Detect which cell encompasses the target text, then output its [X, Y] center coordinate. 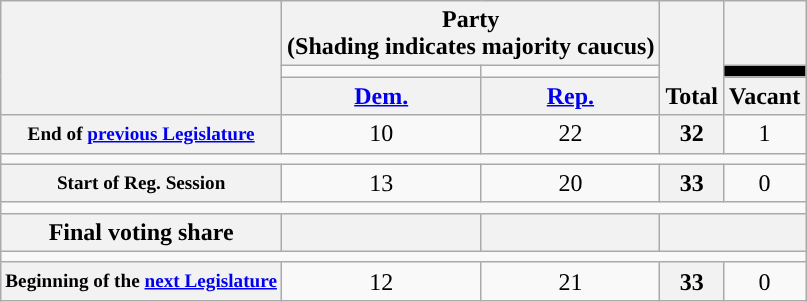
32 [692, 134]
13 [382, 183]
10 [382, 134]
Final voting share [142, 232]
Dem. [382, 96]
Rep. [570, 96]
22 [570, 134]
20 [570, 183]
Beginning of the next Legislature [142, 281]
Party (Shading indicates majority caucus) [471, 34]
End of previous Legislature [142, 134]
Start of Reg. Session [142, 183]
Vacant [764, 96]
21 [570, 281]
Total [692, 58]
12 [382, 281]
1 [764, 134]
